Identify which cell holds the provided text, then report its (X, Y) central coordinate. 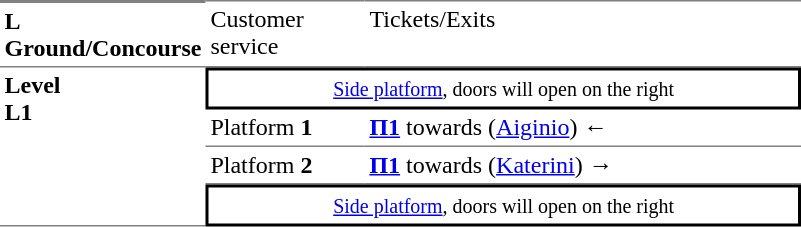
Platform 2 (286, 166)
LGround/Concourse (103, 34)
Customer service (286, 34)
Π1 towards (Aiginio) ← (583, 129)
Tickets/Exits (583, 34)
LevelL1 (103, 148)
Π1 towards (Katerini) → (583, 166)
Platform 1 (286, 129)
